Output the (X, Y) coordinate of the center of the cell containing the given text.  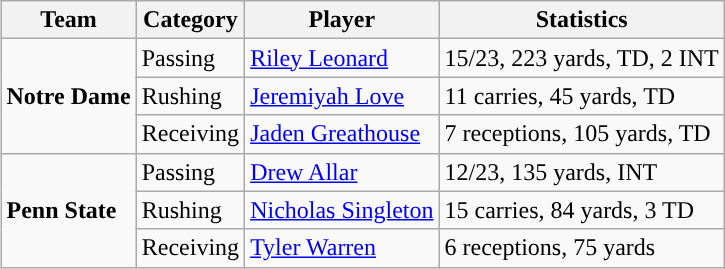
Team (68, 20)
Penn State (68, 210)
Player (342, 20)
Tyler Warren (342, 248)
Statistics (582, 20)
Jaden Greathouse (342, 134)
Drew Allar (342, 172)
15 carries, 84 yards, 3 TD (582, 210)
12/23, 135 yards, INT (582, 172)
Jeremiyah Love (342, 96)
7 receptions, 105 yards, TD (582, 134)
6 receptions, 75 yards (582, 248)
11 carries, 45 yards, TD (582, 96)
Category (190, 20)
Riley Leonard (342, 58)
Notre Dame (68, 96)
Nicholas Singleton (342, 210)
15/23, 223 yards, TD, 2 INT (582, 58)
